Search for the cell housing the specified text and yield its (x, y) center coordinate. 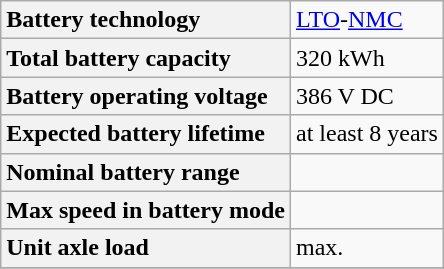
Battery operating voltage (146, 96)
Battery technology (146, 20)
386 V DC (366, 96)
Expected battery lifetime (146, 134)
Unit axle load (146, 248)
Nominal battery range (146, 172)
Max speed in battery mode (146, 210)
at least 8 years (366, 134)
320 kWh (366, 58)
Total battery capacity (146, 58)
LTO-NMC (366, 20)
max. (366, 248)
